Scan for the cell matching the given text and deliver its (x, y) coordinate at center. 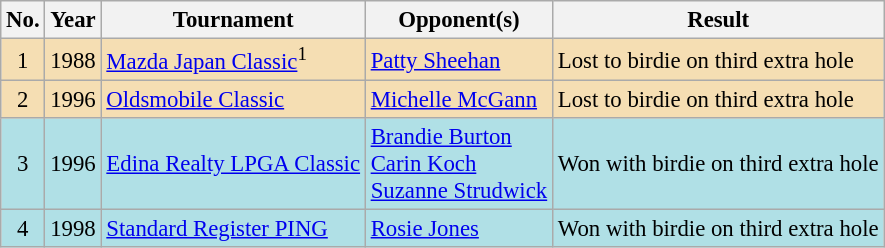
Tournament (233, 20)
4 (23, 229)
Brandie Burton Carin Koch Suzanne Strudwick (458, 164)
Patty Sheehan (458, 60)
Result (718, 20)
2 (23, 100)
1988 (73, 60)
1 (23, 60)
Standard Register PING (233, 229)
Year (73, 20)
No. (23, 20)
Rosie Jones (458, 229)
Michelle McGann (458, 100)
3 (23, 164)
Opponent(s) (458, 20)
Oldsmobile Classic (233, 100)
1998 (73, 229)
Edina Realty LPGA Classic (233, 164)
Mazda Japan Classic1 (233, 60)
